Extract the [X, Y] coordinate from the center of the cell holding the provided text.  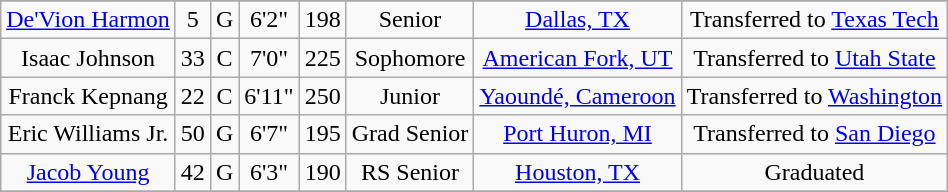
Sophomore [410, 58]
Eric Williams Jr. [88, 134]
50 [192, 134]
6'3" [269, 172]
Jacob Young [88, 172]
33 [192, 58]
250 [322, 96]
Dallas, TX [578, 20]
5 [192, 20]
225 [322, 58]
Yaoundé, Cameroon [578, 96]
22 [192, 96]
De'Vion Harmon [88, 20]
Transferred to Texas Tech [814, 20]
6'2" [269, 20]
Transferred to Utah State [814, 58]
6'7" [269, 134]
Houston, TX [578, 172]
Transferred to Washington [814, 96]
Port Huron, MI [578, 134]
190 [322, 172]
Senior [410, 20]
American Fork, UT [578, 58]
198 [322, 20]
42 [192, 172]
Isaac Johnson [88, 58]
195 [322, 134]
Transferred to San Diego [814, 134]
Grad Senior [410, 134]
7'0" [269, 58]
Junior [410, 96]
RS Senior [410, 172]
Graduated [814, 172]
Franck Kepnang [88, 96]
6'11" [269, 96]
